Search for the cell housing the specified text and yield its [X, Y] center coordinate. 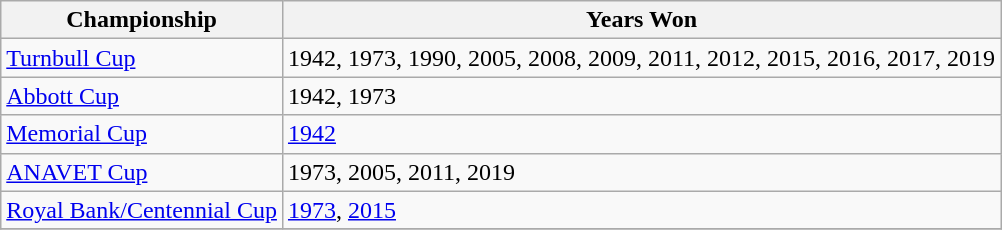
1942, 1973, 1990, 2005, 2008, 2009, 2011, 2012, 2015, 2016, 2017, 2019 [641, 58]
Years Won [641, 20]
Royal Bank/Centennial Cup [142, 210]
1973, 2005, 2011, 2019 [641, 172]
Turnbull Cup [142, 58]
Memorial Cup [142, 134]
Abbott Cup [142, 96]
Championship [142, 20]
1942, 1973 [641, 96]
1942 [641, 134]
ANAVET Cup [142, 172]
1973, 2015 [641, 210]
